Pinpoint the cell where the given text exists, returning its (x, y) midpoint coordinate. 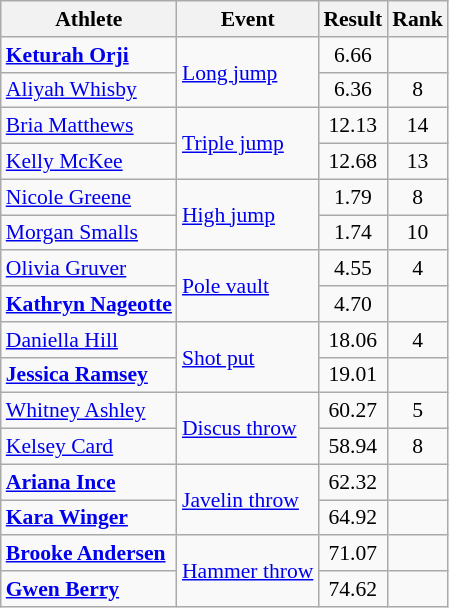
Kelsey Card (89, 447)
74.62 (352, 589)
1.79 (352, 197)
Olivia Gruver (89, 269)
Kathryn Nageotte (89, 304)
Kelly McKee (89, 162)
14 (418, 126)
Daniella Hill (89, 340)
62.32 (352, 482)
High jump (248, 214)
4.70 (352, 304)
Triple jump (248, 144)
12.68 (352, 162)
1.74 (352, 233)
Long jump (248, 72)
Gwen Berry (89, 589)
Ariana Ince (89, 482)
60.27 (352, 411)
Kara Winger (89, 518)
6.36 (352, 90)
5 (418, 411)
18.06 (352, 340)
Athlete (89, 19)
13 (418, 162)
Whitney Ashley (89, 411)
Event (248, 19)
Brooke Andersen (89, 554)
19.01 (352, 375)
Result (352, 19)
4.55 (352, 269)
Hammer throw (248, 572)
Keturah Orji (89, 55)
Bria Matthews (89, 126)
Aliyah Whisby (89, 90)
12.13 (352, 126)
Javelin throw (248, 500)
Morgan Smalls (89, 233)
Rank (418, 19)
Pole vault (248, 286)
Discus throw (248, 428)
71.07 (352, 554)
58.94 (352, 447)
64.92 (352, 518)
Shot put (248, 358)
Nicole Greene (89, 197)
10 (418, 233)
6.66 (352, 55)
Jessica Ramsey (89, 375)
